For the text-containing cell, return its midpoint in (x, y) coordinate format. 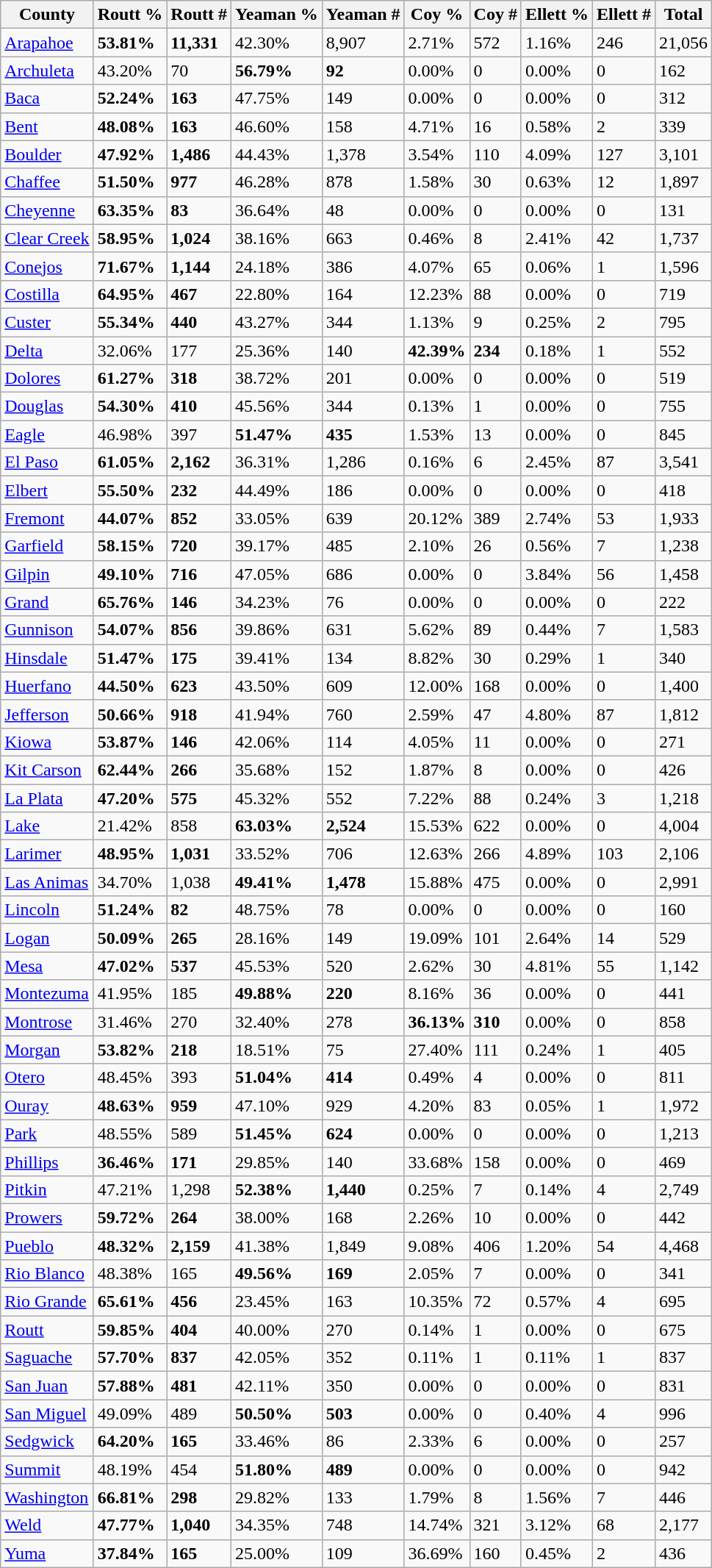
234 (495, 351)
575 (199, 798)
Douglas (47, 407)
942 (683, 1469)
1,144 (199, 266)
716 (199, 574)
350 (363, 1386)
Clear Creek (47, 238)
65.76% (130, 602)
15.53% (436, 826)
959 (199, 1106)
Archuleta (47, 71)
Bent (47, 126)
404 (199, 1330)
57.70% (130, 1358)
34.23% (277, 602)
Kiowa (47, 742)
Garfield (47, 546)
393 (199, 1078)
Mesa (47, 966)
21.42% (130, 826)
12.23% (436, 294)
278 (363, 1022)
845 (683, 434)
Pueblo (47, 1246)
405 (683, 1050)
County (47, 15)
44.43% (277, 154)
47.92% (130, 154)
55.34% (130, 322)
Morgan (47, 1050)
46.98% (130, 434)
78 (363, 910)
436 (683, 1553)
1.58% (436, 182)
755 (683, 407)
58.15% (130, 546)
475 (495, 882)
4.07% (436, 266)
0.05% (557, 1106)
48.55% (130, 1134)
201 (363, 379)
44.07% (130, 518)
63.03% (277, 826)
171 (199, 1161)
Park (47, 1134)
3.84% (557, 574)
32.40% (277, 1022)
48.63% (130, 1106)
2.41% (557, 238)
2.59% (436, 714)
Las Animas (47, 882)
1,213 (683, 1134)
26 (495, 546)
Custer (47, 322)
1,038 (199, 882)
25.36% (277, 351)
811 (683, 1078)
152 (363, 770)
Total (683, 15)
Jefferson (47, 714)
218 (199, 1050)
59.85% (130, 1330)
Elbert (47, 490)
1,812 (683, 714)
42.11% (277, 1386)
Larimer (47, 854)
Boulder (47, 154)
Hinsdale (47, 658)
15.88% (436, 882)
Summit (47, 1469)
0.13% (436, 407)
Logan (47, 938)
Ellett # (625, 15)
1,897 (683, 182)
406 (495, 1246)
446 (683, 1497)
1,596 (683, 266)
1,486 (199, 154)
3.54% (436, 154)
53 (625, 518)
61.27% (130, 379)
Ellett % (557, 15)
162 (683, 71)
44.50% (130, 686)
440 (199, 322)
39.17% (277, 546)
51.80% (277, 1469)
51.24% (130, 910)
Arapahoe (47, 43)
1,286 (363, 462)
0.49% (436, 1078)
3,541 (683, 462)
San Juan (47, 1386)
38.72% (277, 379)
4.81% (557, 966)
663 (363, 238)
Coy # (495, 15)
47.77% (130, 1525)
Rio Grande (47, 1302)
47 (495, 714)
55 (625, 966)
0.29% (557, 658)
29.82% (277, 1497)
469 (683, 1161)
66.81% (130, 1497)
220 (363, 994)
720 (199, 546)
310 (495, 1022)
43.50% (277, 686)
58.95% (130, 238)
485 (363, 546)
El Paso (47, 462)
33.52% (277, 854)
481 (199, 1386)
340 (683, 658)
Fremont (47, 518)
1,458 (683, 574)
1,024 (199, 238)
48.32% (130, 1246)
5.62% (436, 630)
312 (683, 99)
1.20% (557, 1246)
11 (495, 742)
Saguache (47, 1358)
271 (683, 742)
49.56% (277, 1274)
42 (625, 238)
24.18% (277, 266)
32.06% (130, 351)
50.50% (277, 1414)
4.80% (557, 714)
34.35% (277, 1525)
51.50% (130, 182)
Yeaman % (277, 15)
2.10% (436, 546)
520 (363, 966)
61.05% (130, 462)
45.56% (277, 407)
0.16% (436, 462)
1,031 (199, 854)
Lincoln (47, 910)
33.05% (277, 518)
19.09% (436, 938)
298 (199, 1497)
529 (683, 938)
2.64% (557, 938)
48.45% (130, 1078)
43.27% (277, 322)
Ouray (47, 1106)
114 (363, 742)
0.44% (557, 630)
46.60% (277, 126)
42.30% (277, 43)
22.80% (277, 294)
46.28% (277, 182)
36.64% (277, 210)
36 (495, 994)
1,400 (683, 686)
111 (495, 1050)
341 (683, 1274)
36.13% (436, 1022)
Lake (47, 826)
0.45% (557, 1553)
12 (625, 182)
4.89% (557, 854)
2,177 (683, 1525)
2,991 (683, 882)
2.05% (436, 1274)
265 (199, 938)
36.31% (277, 462)
La Plata (47, 798)
49.09% (130, 1414)
389 (495, 518)
76 (363, 602)
101 (495, 938)
29.85% (277, 1161)
54 (625, 1246)
131 (683, 210)
264 (199, 1217)
48.19% (130, 1469)
3,101 (683, 154)
28.16% (277, 938)
454 (199, 1469)
929 (363, 1106)
64.20% (130, 1442)
42.05% (277, 1358)
12.00% (436, 686)
456 (199, 1302)
48.08% (130, 126)
2.26% (436, 1217)
246 (625, 43)
589 (199, 1134)
13 (495, 434)
45.32% (277, 798)
4.09% (557, 154)
1,298 (199, 1189)
795 (683, 322)
55.50% (130, 490)
0.40% (557, 1414)
25.00% (277, 1553)
54.30% (130, 407)
53.81% (130, 43)
232 (199, 490)
2,159 (199, 1246)
1,440 (363, 1189)
53.82% (130, 1050)
996 (683, 1414)
1,142 (683, 966)
44.49% (277, 490)
8.16% (436, 994)
14.74% (436, 1525)
623 (199, 686)
0.56% (557, 546)
318 (199, 379)
1.56% (557, 1497)
42.39% (436, 351)
49.10% (130, 574)
San Miguel (47, 1414)
1,238 (683, 546)
37.84% (130, 1553)
1,478 (363, 882)
386 (363, 266)
109 (363, 1553)
47.75% (277, 99)
Yeaman # (363, 15)
706 (363, 854)
1.79% (436, 1497)
222 (683, 602)
3.12% (557, 1525)
2.74% (557, 518)
0.06% (557, 266)
175 (199, 658)
82 (199, 910)
52.38% (277, 1189)
8,907 (363, 43)
2.62% (436, 966)
51.04% (277, 1078)
Chaffee (47, 182)
2.45% (557, 462)
65 (495, 266)
Grand (47, 602)
8.82% (436, 658)
47.21% (130, 1189)
1.16% (557, 43)
Prowers (47, 1217)
2,162 (199, 462)
134 (363, 658)
624 (363, 1134)
47.20% (130, 798)
36.69% (436, 1553)
14 (625, 938)
38.16% (277, 238)
519 (683, 379)
48.38% (130, 1274)
164 (363, 294)
2,524 (363, 826)
59.72% (130, 1217)
Gunnison (47, 630)
110 (495, 154)
977 (199, 182)
686 (363, 574)
72 (495, 1302)
Montezuma (47, 994)
47.05% (277, 574)
27.40% (436, 1050)
186 (363, 490)
70 (199, 71)
622 (495, 826)
831 (683, 1386)
1,378 (363, 154)
1,849 (363, 1246)
760 (363, 714)
23.45% (277, 1302)
62.44% (130, 770)
35.68% (277, 770)
57.88% (130, 1386)
47.10% (277, 1106)
695 (683, 1302)
Phillips (47, 1161)
0.46% (436, 238)
177 (199, 351)
467 (199, 294)
50.09% (130, 938)
1,737 (683, 238)
1,972 (683, 1106)
11,331 (199, 43)
103 (625, 854)
16 (495, 126)
0.57% (557, 1302)
92 (363, 71)
127 (625, 154)
10.35% (436, 1302)
414 (363, 1078)
257 (683, 1442)
Montrose (47, 1022)
639 (363, 518)
68 (625, 1525)
352 (363, 1358)
Weld (47, 1525)
397 (199, 434)
9.08% (436, 1246)
537 (199, 966)
Cheyenne (47, 210)
2.33% (436, 1442)
65.61% (130, 1302)
63.35% (130, 210)
856 (199, 630)
20.12% (436, 518)
48 (363, 210)
51.45% (277, 1134)
675 (683, 1330)
1,933 (683, 518)
Sedgwick (47, 1442)
878 (363, 182)
41.38% (277, 1246)
Huerfano (47, 686)
71.67% (130, 266)
Conejos (47, 266)
609 (363, 686)
719 (683, 294)
56.79% (277, 71)
48.95% (130, 854)
34.70% (130, 882)
36.46% (130, 1161)
Eagle (47, 434)
4.05% (436, 742)
31.46% (130, 1022)
Baca (47, 99)
47.02% (130, 966)
Dolores (47, 379)
49.88% (277, 994)
39.86% (277, 630)
Delta (47, 351)
503 (363, 1414)
Gilpin (47, 574)
Routt # (199, 15)
133 (363, 1497)
18.51% (277, 1050)
42.06% (277, 742)
54.07% (130, 630)
4.20% (436, 1106)
441 (683, 994)
1.87% (436, 770)
0.18% (557, 351)
2,749 (683, 1189)
40.00% (277, 1330)
41.94% (277, 714)
33.46% (277, 1442)
426 (683, 770)
0.58% (557, 126)
12.63% (436, 854)
48.75% (277, 910)
7.22% (436, 798)
185 (199, 994)
38.00% (277, 1217)
1,218 (683, 798)
631 (363, 630)
45.53% (277, 966)
9 (495, 322)
339 (683, 126)
Costilla (47, 294)
435 (363, 434)
Coy % (436, 15)
Rio Blanco (47, 1274)
64.95% (130, 294)
56 (625, 574)
572 (495, 43)
410 (199, 407)
1,040 (199, 1525)
Washington (47, 1497)
1.13% (436, 322)
21,056 (683, 43)
4,004 (683, 826)
39.41% (277, 658)
Routt % (130, 15)
852 (199, 518)
1,583 (683, 630)
75 (363, 1050)
4,468 (683, 1246)
86 (363, 1442)
0.63% (557, 182)
33.68% (436, 1161)
3 (625, 798)
748 (363, 1525)
Pitkin (47, 1189)
Kit Carson (47, 770)
918 (199, 714)
50.66% (130, 714)
2,106 (683, 854)
1.53% (436, 434)
321 (495, 1525)
169 (363, 1274)
418 (683, 490)
Yuma (47, 1553)
Routt (47, 1330)
Otero (47, 1078)
41.95% (130, 994)
89 (495, 630)
10 (495, 1217)
2.71% (436, 43)
52.24% (130, 99)
49.41% (277, 882)
4.71% (436, 126)
442 (683, 1217)
43.20% (130, 71)
53.87% (130, 742)
